Pinpoint the cell where the given text exists, returning its (x, y) midpoint coordinate. 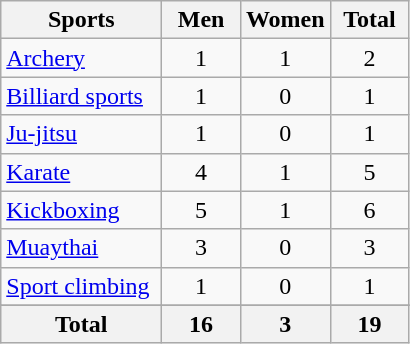
Sport climbing (82, 286)
Men (202, 20)
Billiard sports (82, 96)
Karate (82, 172)
4 (202, 172)
2 (370, 58)
Muaythai (82, 248)
19 (370, 324)
Kickboxing (82, 210)
Women (285, 20)
Archery (82, 58)
16 (202, 324)
Sports (82, 20)
Ju-jitsu (82, 134)
6 (370, 210)
